Search for the cell housing the specified text and yield its [X, Y] center coordinate. 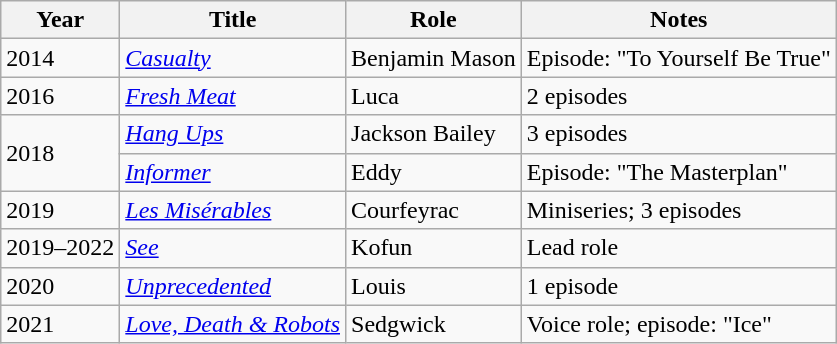
2020 [60, 286]
Episode: "The Masterplan" [678, 172]
1 episode [678, 286]
2 episodes [678, 96]
Louis [434, 286]
Miniseries; 3 episodes [678, 210]
Jackson Bailey [434, 134]
Eddy [434, 172]
Kofun [434, 248]
Luca [434, 96]
2021 [60, 324]
2014 [60, 58]
2016 [60, 96]
Casualty [233, 58]
Les Misérables [233, 210]
Love, Death & Robots [233, 324]
Benjamin Mason [434, 58]
Year [60, 20]
Episode: "To Yourself Be True" [678, 58]
2019–2022 [60, 248]
3 episodes [678, 134]
Sedgwick [434, 324]
Voice role; episode: "Ice" [678, 324]
Role [434, 20]
Title [233, 20]
Informer [233, 172]
Courfeyrac [434, 210]
Unprecedented [233, 286]
Fresh Meat [233, 96]
Lead role [678, 248]
See [233, 248]
2019 [60, 210]
2018 [60, 153]
Hang Ups [233, 134]
Notes [678, 20]
